Detect which cell encompasses the target text, then output its [X, Y] center coordinate. 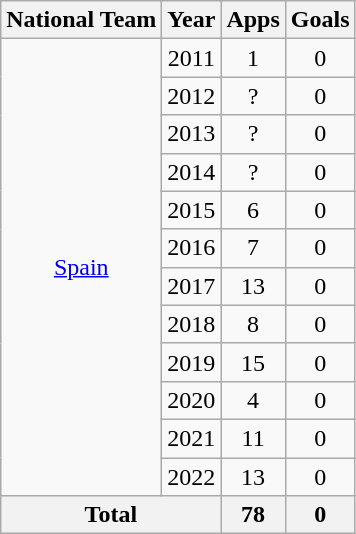
2015 [192, 210]
Goals [320, 20]
2012 [192, 96]
2017 [192, 286]
2011 [192, 58]
2016 [192, 248]
1 [253, 58]
2021 [192, 438]
Apps [253, 20]
Spain [82, 268]
2020 [192, 400]
6 [253, 210]
National Team [82, 20]
7 [253, 248]
2014 [192, 172]
15 [253, 362]
2022 [192, 477]
2018 [192, 324]
Year [192, 20]
Total [111, 515]
2013 [192, 134]
4 [253, 400]
8 [253, 324]
11 [253, 438]
78 [253, 515]
2019 [192, 362]
